Find where the given text appears and provide that cell's center as (X, Y) coordinate. 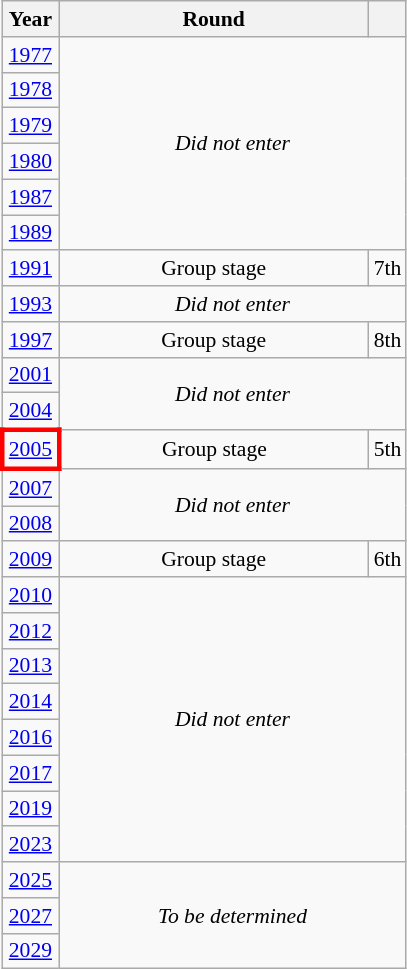
2009 (30, 560)
2001 (30, 375)
1989 (30, 233)
1977 (30, 55)
6th (388, 560)
8th (388, 340)
2016 (30, 738)
2017 (30, 773)
2014 (30, 702)
2008 (30, 524)
1997 (30, 340)
2010 (30, 595)
1979 (30, 126)
1991 (30, 269)
1978 (30, 90)
2027 (30, 916)
To be determined (233, 916)
1987 (30, 197)
5th (388, 450)
2012 (30, 631)
Year (30, 19)
2004 (30, 412)
2013 (30, 666)
2023 (30, 845)
2029 (30, 951)
Round (214, 19)
1993 (30, 304)
2025 (30, 880)
1980 (30, 162)
2007 (30, 488)
7th (388, 269)
2019 (30, 809)
2005 (30, 450)
